Output the (x, y) coordinate of the center of the cell containing the given text.  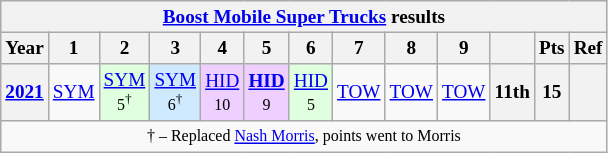
5 (266, 48)
SYM5† (124, 92)
6 (310, 48)
HID9 (266, 92)
Year (25, 48)
9 (464, 48)
HID5 (310, 92)
4 (222, 48)
2021 (25, 92)
SYM6† (176, 92)
3 (176, 48)
† – Replaced Nash Morris, points went to Morris (304, 136)
1 (74, 48)
2 (124, 48)
15 (552, 92)
Boost Mobile Super Trucks results (304, 17)
Ref (588, 48)
8 (411, 48)
11th (512, 92)
Pts (552, 48)
SYM (74, 92)
7 (359, 48)
HID10 (222, 92)
